Output the [x, y] coordinate of the center of the cell containing the given text.  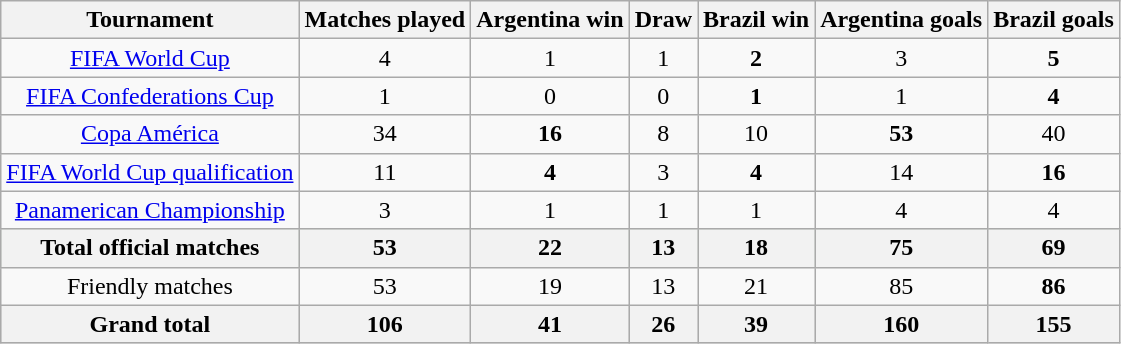
Panamerican Championship [150, 210]
8 [663, 134]
86 [1054, 286]
39 [756, 324]
22 [550, 248]
Grand total [150, 324]
2 [756, 58]
Draw [663, 20]
FIFA World Cup qualification [150, 172]
155 [1054, 324]
75 [902, 248]
40 [1054, 134]
21 [756, 286]
Argentina goals [902, 20]
19 [550, 286]
Brazil win [756, 20]
Matches played [385, 20]
Copa América [150, 134]
18 [756, 248]
FIFA Confederations Cup [150, 96]
Argentina win [550, 20]
10 [756, 134]
85 [902, 286]
160 [902, 324]
41 [550, 324]
34 [385, 134]
Brazil goals [1054, 20]
Total official matches [150, 248]
Tournament [150, 20]
11 [385, 172]
106 [385, 324]
26 [663, 324]
Friendly matches [150, 286]
69 [1054, 248]
FIFA World Cup [150, 58]
14 [902, 172]
5 [1054, 58]
